Identify which cell holds the provided text, then report its [x, y] central coordinate. 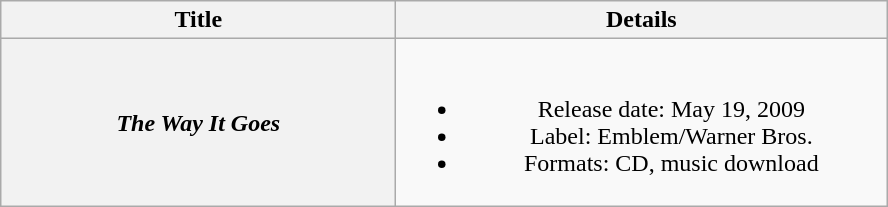
Release date: May 19, 2009Label: Emblem/Warner Bros.Formats: CD, music download [642, 122]
The Way It Goes [198, 122]
Details [642, 20]
Title [198, 20]
